Locate the cell with the specified text and output its (X, Y) center coordinate. 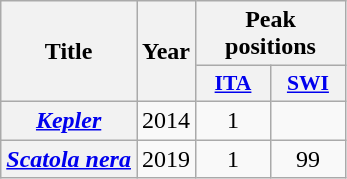
SWI (308, 84)
99 (308, 159)
Kepler (69, 120)
Scatola nera (69, 159)
Year (166, 52)
Title (69, 52)
Peak positions (271, 34)
2019 (166, 159)
2014 (166, 120)
ITA (234, 84)
